Return (x, y) of the center of cell containing provided text 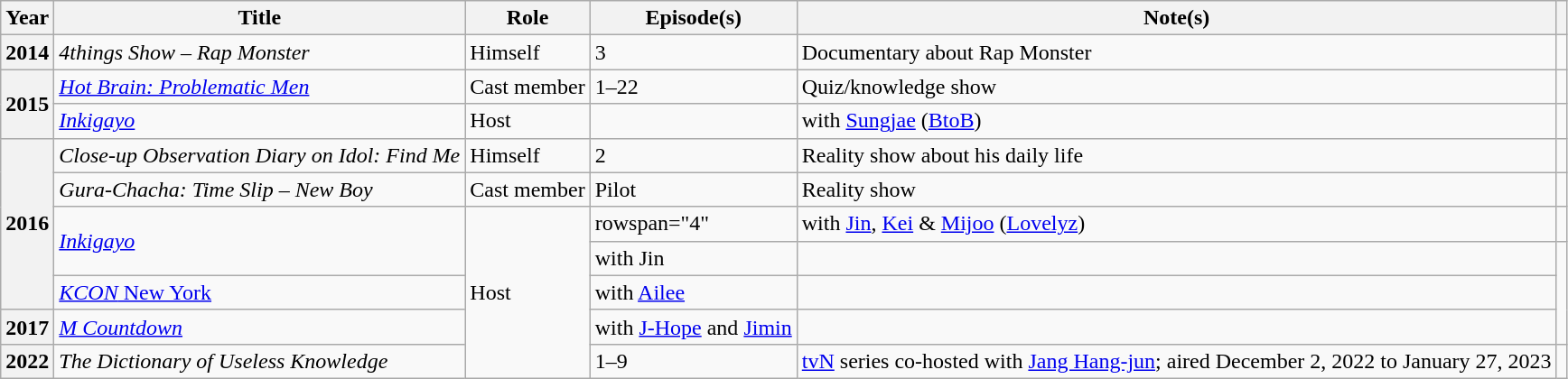
Close-up Observation Diary on Idol: Find Me (260, 155)
with Jin, Kei & Mijoo (Lovelyz) (1176, 224)
2022 (27, 361)
Documentary about Rap Monster (1176, 52)
Reality show (1176, 189)
Pilot (694, 189)
Role (527, 18)
1–9 (694, 361)
with Sungjae (BtoB) (1176, 121)
3 (694, 52)
4things Show – Rap Monster (260, 52)
2 (694, 155)
tvN series co-hosted with Jang Hang-jun; aired December 2, 2022 to January 27, 2023 (1176, 361)
with J-Hope and Jimin (694, 327)
1–22 (694, 87)
with Ailee (694, 292)
2015 (27, 104)
Hot Brain: Problematic Men (260, 87)
Gura-Chacha: Time Slip – New Boy (260, 189)
with Jin (694, 258)
Year (27, 18)
Reality show about his daily life (1176, 155)
The Dictionary of Useless Knowledge (260, 361)
Quiz/knowledge show (1176, 87)
Note(s) (1176, 18)
KCON New York (260, 292)
2017 (27, 327)
Title (260, 18)
M Countdown (260, 327)
Episode(s) (694, 18)
2016 (27, 224)
2014 (27, 52)
rowspan="4" (694, 224)
